Extract the [X, Y] coordinate from the center of the cell holding the provided text.  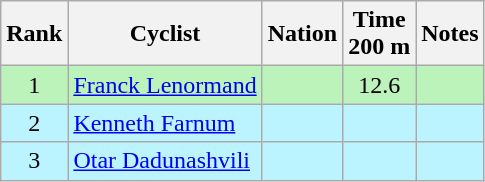
3 [34, 161]
Time200 m [380, 34]
Kenneth Farnum [165, 123]
Notes [450, 34]
Franck Lenormand [165, 85]
Otar Dadunashvili [165, 161]
Cyclist [165, 34]
2 [34, 123]
Rank [34, 34]
12.6 [380, 85]
1 [34, 85]
Nation [302, 34]
